Provide the (x, y) coordinate of the cell's center where the given text is located.  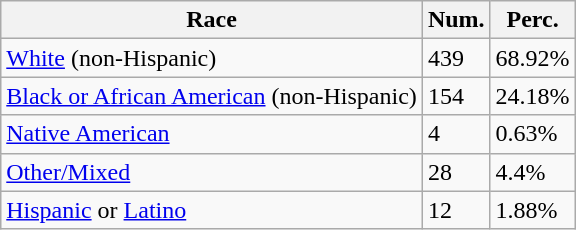
154 (456, 96)
4.4% (532, 172)
24.18% (532, 96)
12 (456, 210)
28 (456, 172)
White (non-Hispanic) (212, 58)
68.92% (532, 58)
Perc. (532, 20)
Native American (212, 134)
Other/Mixed (212, 172)
Race (212, 20)
Hispanic or Latino (212, 210)
0.63% (532, 134)
1.88% (532, 210)
Black or African American (non-Hispanic) (212, 96)
Num. (456, 20)
439 (456, 58)
4 (456, 134)
